From the cell containing the given text, extract its center point as (X, Y) coordinate. 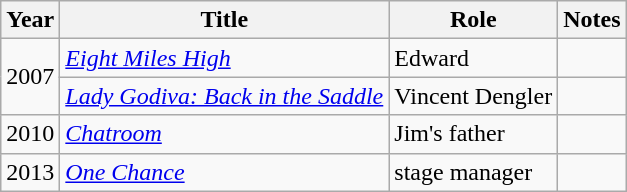
Vincent Dengler (474, 96)
Role (474, 20)
Jim's father (474, 134)
Eight Miles High (224, 58)
Title (224, 20)
2013 (30, 172)
2007 (30, 77)
Edward (474, 58)
stage manager (474, 172)
Lady Godiva: Back in the Saddle (224, 96)
Chatroom (224, 134)
2010 (30, 134)
One Chance (224, 172)
Year (30, 20)
Notes (592, 20)
